Search for the cell housing the specified text and yield its (X, Y) center coordinate. 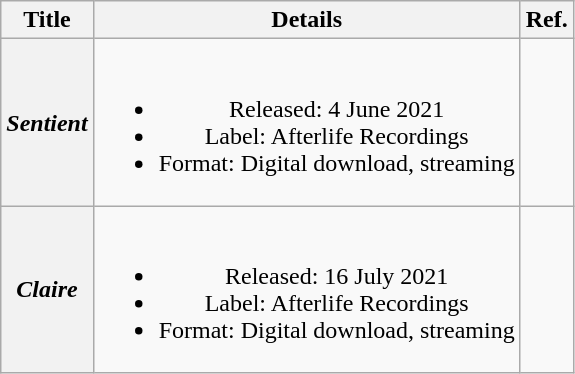
Ref. (546, 20)
Released: 4 June 2021Label: Afterlife RecordingsFormat: Digital download, streaming (306, 122)
Released: 16 July 2021Label: Afterlife RecordingsFormat: Digital download, streaming (306, 290)
Title (47, 20)
Claire (47, 290)
Sentient (47, 122)
Details (306, 20)
